Locate the cell with the specified text and output its [X, Y] center coordinate. 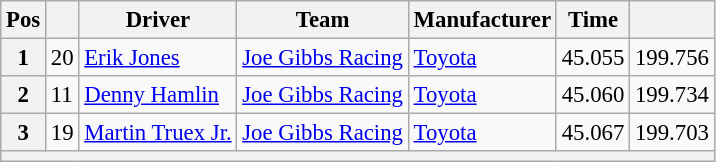
11 [62, 95]
20 [62, 58]
1 [24, 58]
Pos [24, 20]
Martin Truex Jr. [158, 133]
199.703 [672, 133]
Driver [158, 20]
Manufacturer [482, 20]
3 [24, 133]
199.756 [672, 58]
199.734 [672, 95]
45.055 [592, 58]
2 [24, 95]
45.060 [592, 95]
Time [592, 20]
Denny Hamlin [158, 95]
Erik Jones [158, 58]
Team [322, 20]
45.067 [592, 133]
19 [62, 133]
